Determine the (x, y) coordinate at the center of the cell enclosing the given text.  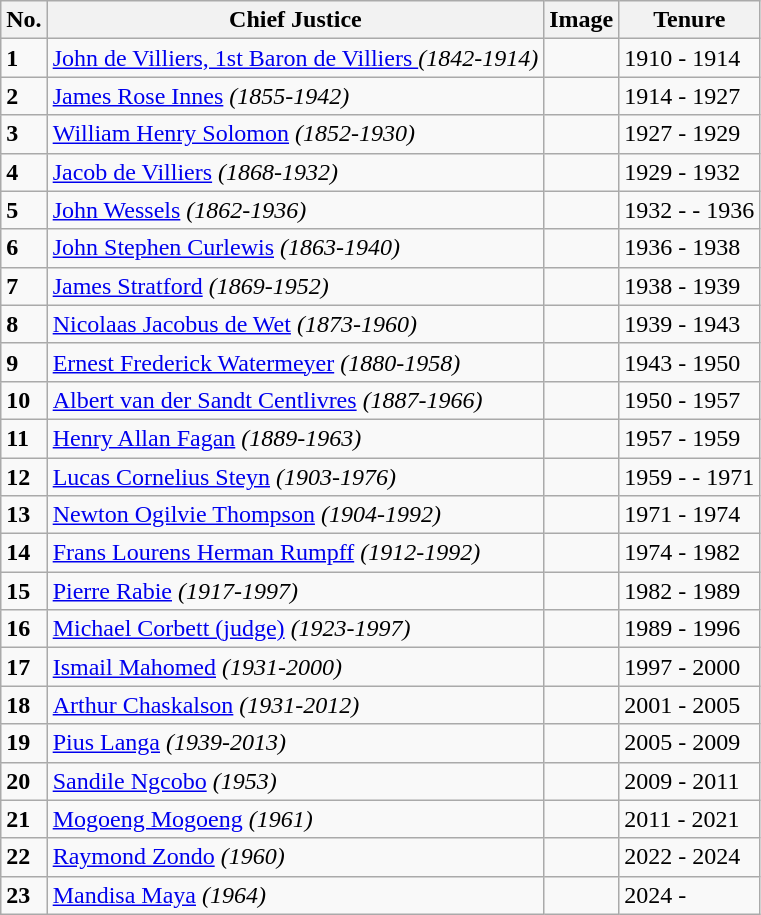
Arthur Chaskalson (1931-2012) (296, 705)
1971 - 1974 (690, 515)
Sandile Ngcobo (1953) (296, 781)
Ismail Mahomed (1931-2000) (296, 667)
7 (24, 286)
1936 - 1938 (690, 248)
Pierre Rabie (1917-1997) (296, 591)
Pius Langa (1939-2013) (296, 743)
1959 - - 1971 (690, 477)
5 (24, 210)
2001 - 2005 (690, 705)
6 (24, 248)
John Stephen Curlewis (1863-1940) (296, 248)
Jacob de Villiers (1868-1932) (296, 172)
2009 - 2011 (690, 781)
19 (24, 743)
2022 - 2024 (690, 857)
James Rose Innes (1855-1942) (296, 96)
10 (24, 400)
1929 - 1932 (690, 172)
Chief Justice (296, 20)
Raymond Zondo (1960) (296, 857)
17 (24, 667)
1989 - 1996 (690, 629)
21 (24, 819)
1997 - 2000 (690, 667)
No. (24, 20)
John de Villiers, 1st Baron de Villiers (1842-1914) (296, 58)
1950 - 1957 (690, 400)
John Wessels (1862-1936) (296, 210)
James Stratford (1869-1952) (296, 286)
8 (24, 324)
14 (24, 553)
1957 - 1959 (690, 438)
1932 - - 1936 (690, 210)
Nicolaas Jacobus de Wet (1873-1960) (296, 324)
2 (24, 96)
1943 - 1950 (690, 362)
1 (24, 58)
Newton Ogilvie Thompson (1904-1992) (296, 515)
2024 - (690, 895)
18 (24, 705)
1974 - 1982 (690, 553)
1927 - 1929 (690, 134)
Ernest Frederick Watermeyer (1880-1958) (296, 362)
Frans Lourens Herman Rumpff (1912-1992) (296, 553)
Henry Allan Fagan (1889-1963) (296, 438)
Lucas Cornelius Steyn (1903-1976) (296, 477)
Tenure (690, 20)
Mogoeng Mogoeng (1961) (296, 819)
Michael Corbett (judge) (1923-1997) (296, 629)
Mandisa Maya (1964) (296, 895)
1939 - 1943 (690, 324)
1938 - 1939 (690, 286)
13 (24, 515)
16 (24, 629)
Image (582, 20)
12 (24, 477)
1910 - 1914 (690, 58)
20 (24, 781)
1982 - 1989 (690, 591)
1914 - 1927 (690, 96)
3 (24, 134)
22 (24, 857)
William Henry Solomon (1852-1930) (296, 134)
2005 - 2009 (690, 743)
4 (24, 172)
9 (24, 362)
11 (24, 438)
15 (24, 591)
Albert van der Sandt Centlivres (1887-1966) (296, 400)
23 (24, 895)
2011 - 2021 (690, 819)
